Find where the given text appears and provide that cell's center as [X, Y] coordinate. 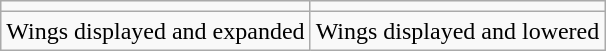
Wings displayed and lowered [458, 31]
Wings displayed and expanded [156, 31]
